Locate the cell with the specified text and output its (X, Y) center coordinate. 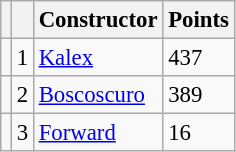
389 (198, 95)
Boscoscuro (98, 95)
2 (22, 95)
16 (198, 133)
1 (22, 58)
Points (198, 20)
Constructor (98, 20)
Forward (98, 133)
3 (22, 133)
437 (198, 58)
Kalex (98, 58)
